Determine the [x, y] coordinate at the center of the cell enclosing the given text.  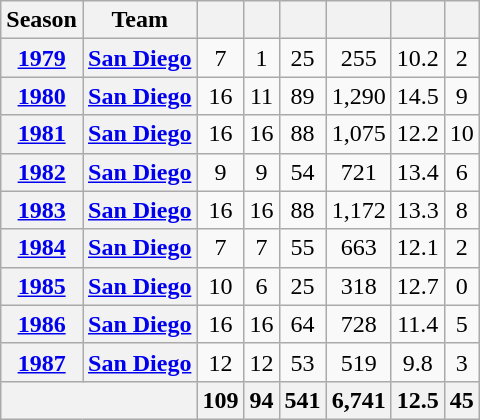
45 [462, 400]
1980 [42, 96]
3 [462, 362]
Season [42, 20]
109 [220, 400]
13.4 [418, 172]
12.2 [418, 134]
728 [358, 324]
1985 [42, 286]
1983 [42, 210]
94 [262, 400]
1984 [42, 248]
64 [302, 324]
519 [358, 362]
Team [139, 20]
1982 [42, 172]
53 [302, 362]
1987 [42, 362]
11.4 [418, 324]
541 [302, 400]
1,172 [358, 210]
318 [358, 286]
14.5 [418, 96]
9.8 [418, 362]
255 [358, 58]
11 [262, 96]
12.1 [418, 248]
1986 [42, 324]
54 [302, 172]
13.3 [418, 210]
5 [462, 324]
12.7 [418, 286]
1979 [42, 58]
12.5 [418, 400]
1,075 [358, 134]
10.2 [418, 58]
55 [302, 248]
663 [358, 248]
1981 [42, 134]
89 [302, 96]
721 [358, 172]
0 [462, 286]
1,290 [358, 96]
6,741 [358, 400]
1 [262, 58]
8 [462, 210]
